Output the (x, y) coordinate of the center of the cell containing the given text.  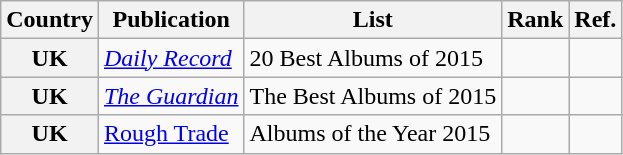
Rank (536, 20)
Ref. (596, 20)
Publication (171, 20)
Country (50, 20)
Albums of the Year 2015 (373, 134)
20 Best Albums of 2015 (373, 58)
Rough Trade (171, 134)
The Best Albums of 2015 (373, 96)
The Guardian (171, 96)
Daily Record (171, 58)
List (373, 20)
